Return the (x, y) coordinate for the center point of the cell that contains the specified text.  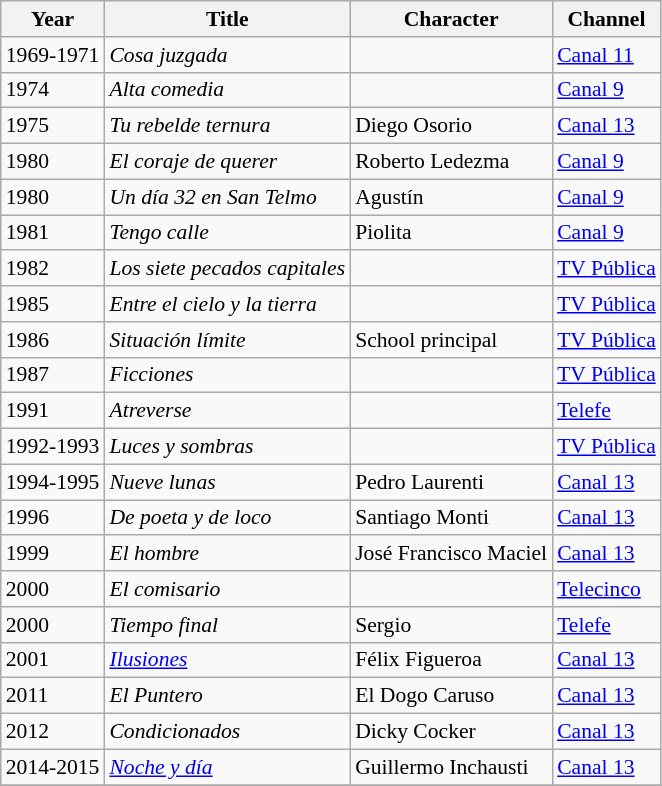
Ilusiones (227, 660)
Santiago Monti (451, 518)
Atreverse (227, 411)
De poeta y de loco (227, 518)
Un día 32 en San Telmo (227, 197)
José Francisco Maciel (451, 554)
2012 (53, 732)
Condicionados (227, 732)
Luces y sombras (227, 447)
Character (451, 19)
Alta comedia (227, 90)
Sergio (451, 625)
Canal 11 (606, 55)
1985 (53, 304)
Noche y día (227, 767)
1974 (53, 90)
Title (227, 19)
Félix Figueroa (451, 660)
1987 (53, 375)
Guillermo Inchausti (451, 767)
El coraje de querer (227, 162)
Year (53, 19)
1994-1995 (53, 482)
1999 (53, 554)
1996 (53, 518)
1992-1993 (53, 447)
Cosa juzgada (227, 55)
El Dogo Caruso (451, 696)
1969-1971 (53, 55)
Pedro Laurenti (451, 482)
Situación límite (227, 340)
Los siete pecados capitales (227, 269)
1981 (53, 233)
Ficciones (227, 375)
Agustín (451, 197)
Tengo calle (227, 233)
2001 (53, 660)
2014-2015 (53, 767)
Diego Osorio (451, 126)
Telecinco (606, 589)
Roberto Ledezma (451, 162)
Channel (606, 19)
1982 (53, 269)
El comisario (227, 589)
1975 (53, 126)
1986 (53, 340)
Nueve lunas (227, 482)
Dicky Cocker (451, 732)
Piolita (451, 233)
1991 (53, 411)
Tu rebelde ternura (227, 126)
El hombre (227, 554)
School principal (451, 340)
El Puntero (227, 696)
2011 (53, 696)
Tiempo final (227, 625)
Entre el cielo y la tierra (227, 304)
